Return the [x, y] coordinate for the center point of the cell that contains the specified text.  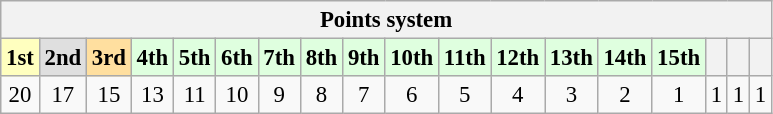
6 [412, 95]
12th [518, 58]
5th [195, 58]
17 [62, 95]
Points system [386, 20]
10th [412, 58]
2 [625, 95]
8 [321, 95]
14th [625, 58]
2nd [62, 58]
5 [464, 95]
11th [464, 58]
20 [20, 95]
10 [237, 95]
7th [279, 58]
9th [364, 58]
8th [321, 58]
3 [572, 95]
15 [110, 95]
13th [572, 58]
15th [679, 58]
3rd [110, 58]
7 [364, 95]
13 [152, 95]
11 [195, 95]
1st [20, 58]
6th [237, 58]
4 [518, 95]
4th [152, 58]
9 [279, 95]
